Output the (X, Y) coordinate of the center of the cell containing the given text.  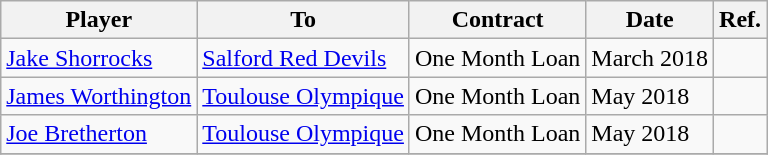
Salford Red Devils (304, 58)
March 2018 (650, 58)
Player (99, 20)
Jake Shorrocks (99, 58)
Contract (497, 20)
Date (650, 20)
To (304, 20)
Ref. (740, 20)
James Worthington (99, 96)
Joe Bretherton (99, 134)
